Locate the cell with the specified text and output its (x, y) center coordinate. 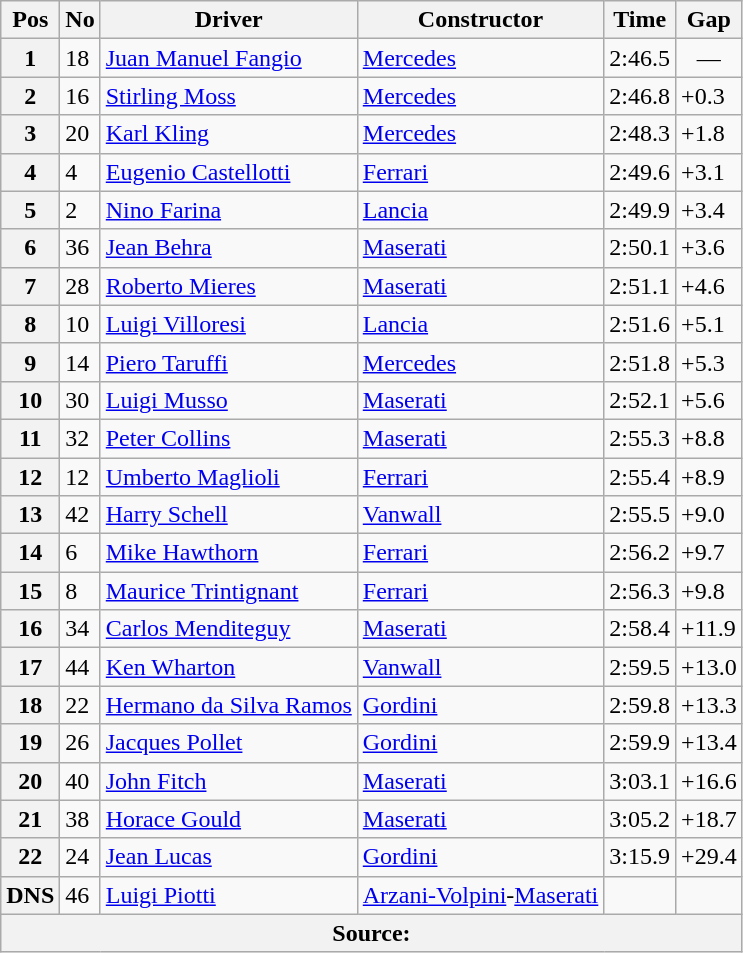
19 (30, 743)
42 (80, 515)
30 (80, 400)
Stirling Moss (228, 96)
Luigi Musso (228, 400)
+18.7 (710, 819)
2:51.1 (640, 286)
+9.8 (710, 591)
Constructor (480, 20)
2:56.3 (640, 591)
44 (80, 667)
Driver (228, 20)
1 (30, 58)
+13.4 (710, 743)
2:59.9 (640, 743)
+5.3 (710, 362)
3 (30, 134)
+5.6 (710, 400)
3:15.9 (640, 857)
Jacques Pollet (228, 743)
2:49.6 (640, 172)
+3.1 (710, 172)
Luigi Villoresi (228, 324)
26 (80, 743)
Pos (30, 20)
36 (80, 248)
15 (30, 591)
7 (30, 286)
21 (30, 819)
— (710, 58)
+8.8 (710, 438)
Carlos Menditeguy (228, 629)
No (80, 20)
Gap (710, 20)
2:55.4 (640, 477)
13 (30, 515)
2:48.3 (640, 134)
2:51.8 (640, 362)
2:55.3 (640, 438)
+4.6 (710, 286)
Mike Hawthorn (228, 553)
+0.3 (710, 96)
+13.0 (710, 667)
3:03.1 (640, 781)
+13.3 (710, 705)
34 (80, 629)
Karl Kling (228, 134)
9 (30, 362)
+9.7 (710, 553)
Jean Behra (228, 248)
2:58.4 (640, 629)
Horace Gould (228, 819)
Juan Manuel Fangio (228, 58)
Source: (372, 933)
32 (80, 438)
Piero Taruffi (228, 362)
Maurice Trintignant (228, 591)
Jean Lucas (228, 857)
2:56.2 (640, 553)
28 (80, 286)
Luigi Piotti (228, 895)
2:46.8 (640, 96)
John Fitch (228, 781)
+29.4 (710, 857)
2:49.9 (640, 210)
+11.9 (710, 629)
Nino Farina (228, 210)
40 (80, 781)
11 (30, 438)
Eugenio Castellotti (228, 172)
Roberto Mieres (228, 286)
Ken Wharton (228, 667)
+5.1 (710, 324)
+1.8 (710, 134)
2:51.6 (640, 324)
5 (30, 210)
Harry Schell (228, 515)
2:59.8 (640, 705)
DNS (30, 895)
3:05.2 (640, 819)
2:59.5 (640, 667)
+3.6 (710, 248)
Time (640, 20)
+9.0 (710, 515)
+16.6 (710, 781)
2:55.5 (640, 515)
24 (80, 857)
Arzani-Volpini-Maserati (480, 895)
46 (80, 895)
2:46.5 (640, 58)
Hermano da Silva Ramos (228, 705)
+3.4 (710, 210)
Peter Collins (228, 438)
17 (30, 667)
+8.9 (710, 477)
2:50.1 (640, 248)
2:52.1 (640, 400)
38 (80, 819)
Umberto Maglioli (228, 477)
